Detect which cell encompasses the target text, then output its (x, y) center coordinate. 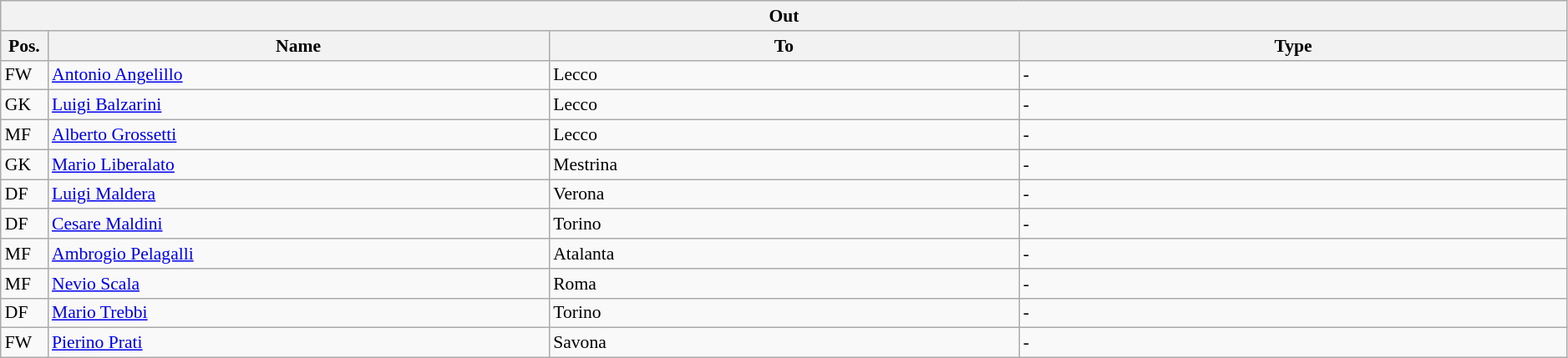
Out (784, 16)
Mario Liberalato (298, 164)
Alberto Grossetti (298, 135)
Savona (784, 343)
Pos. (24, 46)
Ambrogio Pelagalli (298, 254)
Nevio Scala (298, 284)
Pierino Prati (298, 343)
Type (1293, 46)
Cesare Maldini (298, 224)
Verona (784, 194)
Roma (784, 284)
Antonio Angelillo (298, 75)
Name (298, 46)
Mestrina (784, 164)
Luigi Maldera (298, 194)
Luigi Balzarini (298, 105)
Atalanta (784, 254)
To (784, 46)
Mario Trebbi (298, 313)
